Provide the [X, Y] coordinate of the cell's center where the given text is located.  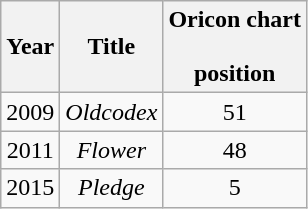
Flower [112, 150]
Oricon chart position [235, 47]
Pledge [112, 188]
5 [235, 188]
48 [235, 150]
2011 [30, 150]
2015 [30, 188]
Year [30, 47]
51 [235, 112]
2009 [30, 112]
Oldcodex [112, 112]
Title [112, 47]
